Detect which cell encompasses the target text, then output its (x, y) center coordinate. 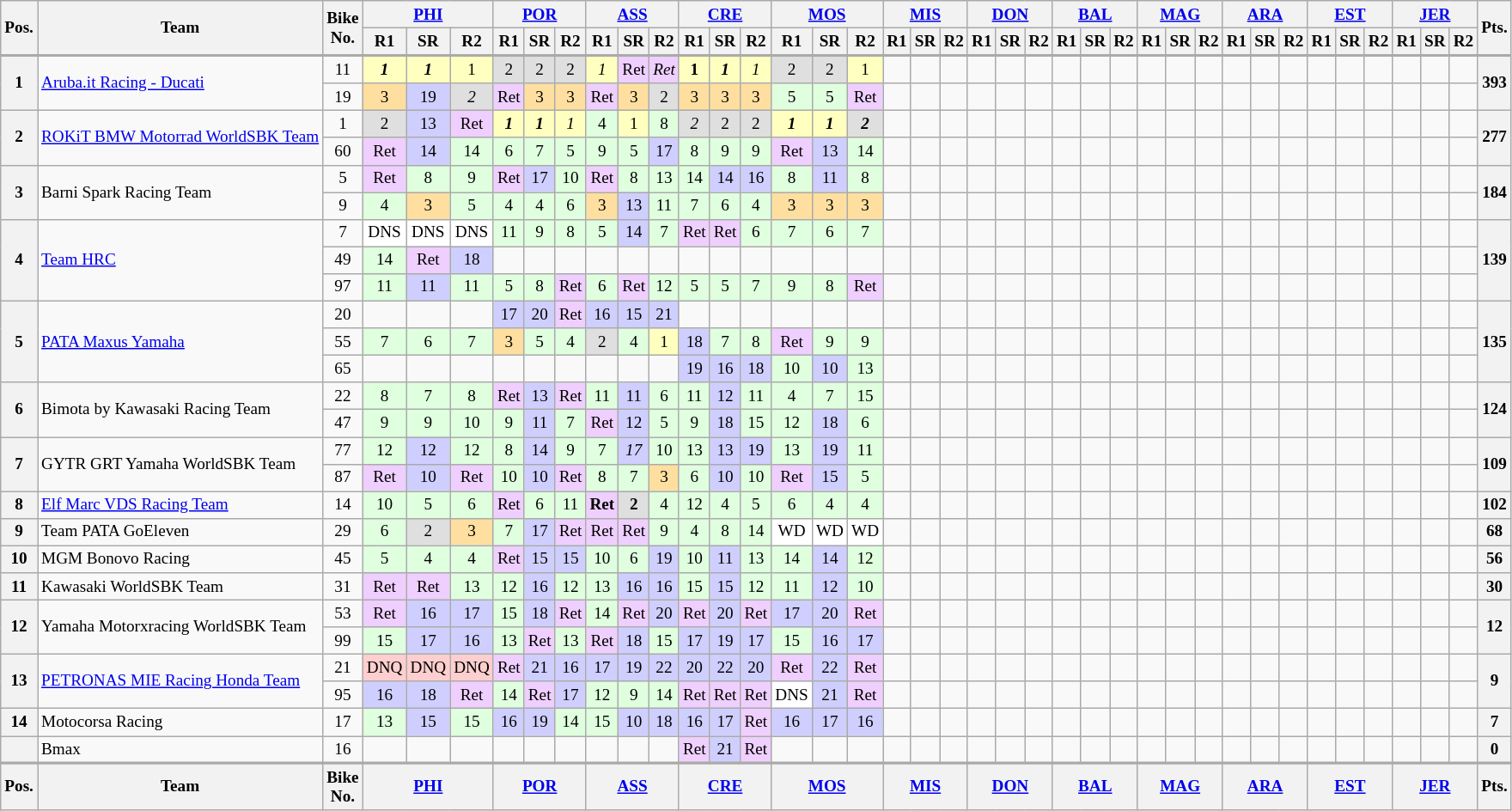
Motocorsa Racing (180, 723)
Elf Marc VDS Racing Team (180, 505)
184 (1495, 192)
31 (343, 586)
Bimota by Kawasaki Racing Team (180, 409)
GYTR GRT Yamaha WorldSBK Team (180, 464)
87 (343, 478)
139 (1495, 259)
29 (343, 532)
393 (1495, 83)
124 (1495, 409)
102 (1495, 505)
109 (1495, 464)
56 (1495, 559)
95 (343, 695)
Kawasaki WorldSBK Team (180, 586)
277 (1495, 137)
49 (343, 260)
68 (1495, 532)
30 (1495, 586)
MGM Bonovo Racing (180, 559)
PATA Maxus Yamaha (180, 342)
77 (343, 450)
Team HRC (180, 259)
0 (1495, 749)
55 (343, 342)
65 (343, 369)
Bmax (180, 749)
Aruba.it Racing - Ducati (180, 83)
Barni Spark Racing Team (180, 192)
45 (343, 559)
99 (343, 641)
ROKiT BMW Motorrad WorldSBK Team (180, 137)
97 (343, 287)
60 (343, 151)
53 (343, 613)
Team PATA GoEleven (180, 532)
47 (343, 424)
135 (1495, 342)
Yamaha Motorxracing WorldSBK Team (180, 627)
PETRONAS MIE Racing Honda Team (180, 680)
